Return the [X, Y] coordinate for the center point of the cell that contains the specified text.  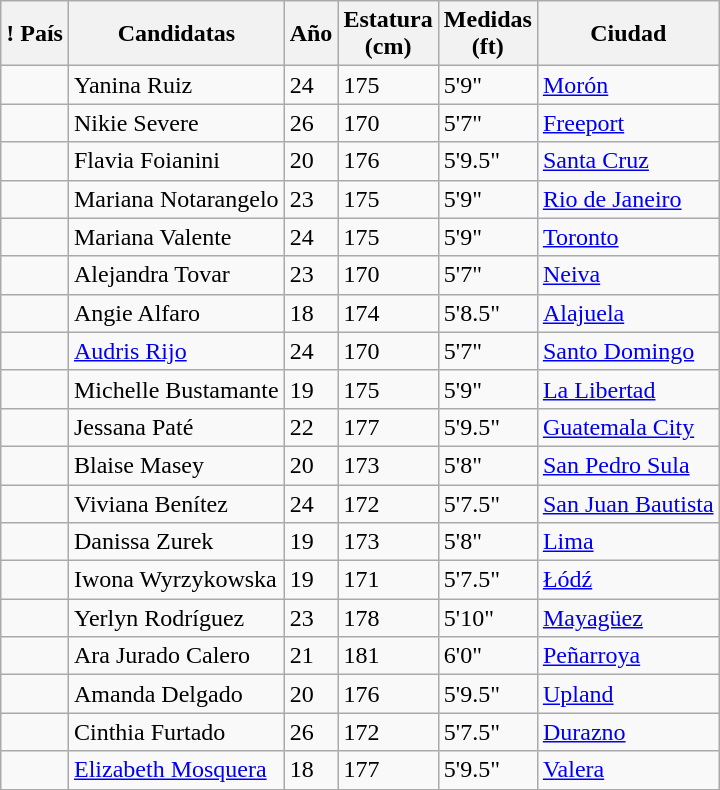
Nikie Severe [176, 123]
Cinthia Furtado [176, 732]
Durazno [628, 732]
Amanda Delgado [176, 694]
Audris Rijo [176, 351]
Freeport [628, 123]
Año [311, 34]
Morón [628, 85]
Angie Alfaro [176, 313]
Alejandra Tovar [176, 275]
Ara Jurado Calero [176, 656]
Candidatas [176, 34]
Iwona Wyrzykowska [176, 580]
171 [388, 580]
Santa Cruz [628, 161]
5'10" [488, 618]
Santo Domingo [628, 351]
Neiva [628, 275]
Mayagüez [628, 618]
San Juan Bautista [628, 503]
Yerlyn Rodríguez [176, 618]
178 [388, 618]
Michelle Bustamante [176, 389]
6'0" [488, 656]
Elizabeth Mosquera [176, 770]
Jessana Paté [176, 427]
5'8.5" [488, 313]
Viviana Benítez [176, 503]
Mariana Valente [176, 237]
Estatura (cm) [388, 34]
Upland [628, 694]
San Pedro Sula [628, 465]
174 [388, 313]
! País [35, 34]
Flavia Foianini [176, 161]
181 [388, 656]
22 [311, 427]
Toronto [628, 237]
Mariana Notarangelo [176, 199]
Guatemala City [628, 427]
Lima [628, 542]
La Libertad [628, 389]
Yanina Ruiz [176, 85]
Ciudad [628, 34]
Valera [628, 770]
Medidas (ft) [488, 34]
Peñarroya [628, 656]
Rio de Janeiro [628, 199]
Blaise Masey [176, 465]
Łódź [628, 580]
Danissa Zurek [176, 542]
21 [311, 656]
Alajuela [628, 313]
